Output the (X, Y) coordinate of the center of the cell containing the given text.  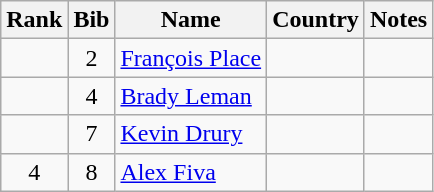
Rank (34, 20)
Notes (398, 20)
François Place (191, 58)
Name (191, 20)
7 (92, 134)
8 (92, 172)
Kevin Drury (191, 134)
Bib (92, 20)
Country (316, 20)
Alex Fiva (191, 172)
2 (92, 58)
Brady Leman (191, 96)
